Return the (X, Y) coordinate for the center point of the cell that contains the specified text.  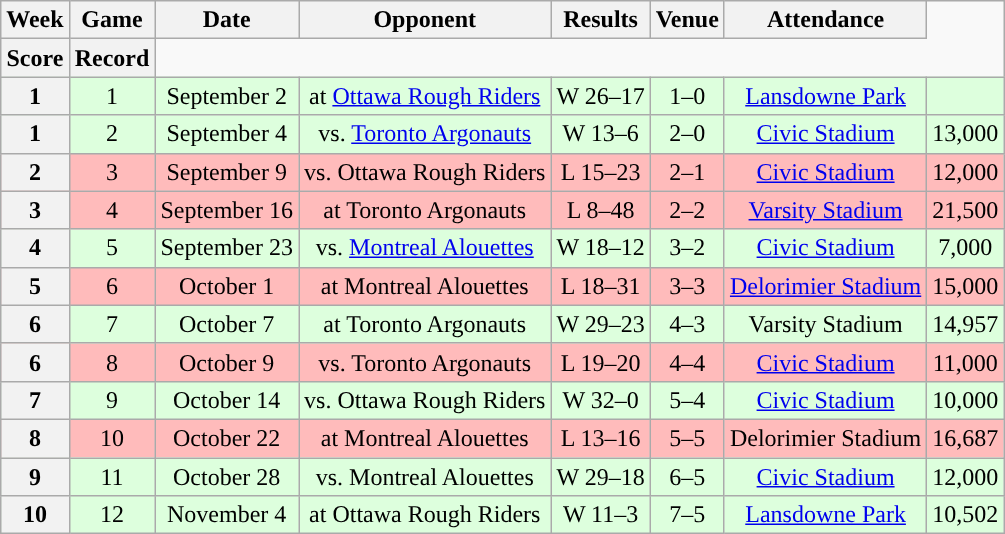
4–4 (687, 362)
September 23 (227, 248)
Results (600, 20)
7–5 (687, 515)
L 13–16 (600, 438)
7,000 (966, 248)
12 (112, 515)
September 16 (227, 210)
3–3 (687, 286)
5–5 (687, 438)
September 4 (227, 134)
W 26–17 (600, 96)
W 29–23 (600, 324)
1–0 (687, 96)
October 22 (227, 438)
16,687 (966, 438)
October 7 (227, 324)
5–4 (687, 400)
14,957 (966, 324)
2–1 (687, 172)
2–0 (687, 134)
3–2 (687, 248)
October 9 (227, 362)
2–2 (687, 210)
13,000 (966, 134)
Attendance (825, 20)
W 11–3 (600, 515)
October 14 (227, 400)
October 28 (227, 477)
September 9 (227, 172)
10,502 (966, 515)
W 13–6 (600, 134)
Week (35, 20)
Opponent (425, 20)
October 1 (227, 286)
11,000 (966, 362)
Score (35, 58)
10,000 (966, 400)
W 32–0 (600, 400)
November 4 (227, 515)
L 18–31 (600, 286)
L 15–23 (600, 172)
15,000 (966, 286)
11 (112, 477)
Record (112, 58)
21,500 (966, 210)
L 8–48 (600, 210)
September 2 (227, 96)
Game (112, 20)
W 18–12 (600, 248)
6–5 (687, 477)
W 29–18 (600, 477)
4–3 (687, 324)
L 19–20 (600, 362)
Venue (687, 20)
Date (227, 20)
